Detect which cell encompasses the target text, then output its [X, Y] center coordinate. 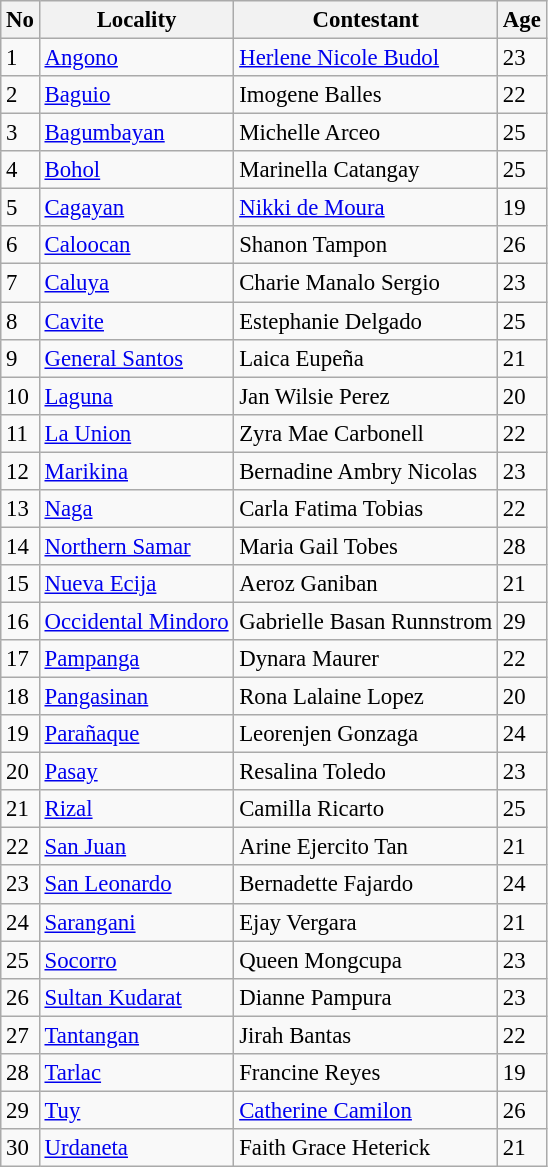
Leorenjen Gonzaga [366, 734]
Bagumbayan [136, 133]
Arine Ejercito Tan [366, 847]
Baguio [136, 95]
Aeroz Ganiban [366, 584]
Charie Manalo Sergio [366, 283]
Marikina [136, 471]
General Santos [136, 358]
Bohol [136, 170]
Age [522, 20]
30 [20, 1148]
Shanon Tampon [366, 245]
9 [20, 358]
Marinella Catangay [366, 170]
Angono [136, 58]
Gabrielle Basan Runnstrom [366, 621]
Contestant [366, 20]
Cagayan [136, 208]
27 [20, 1035]
Imogene Balles [366, 95]
Dynara Maurer [366, 659]
16 [20, 621]
Sarangani [136, 922]
Camilla Ricarto [366, 809]
Parañaque [136, 734]
Laica Eupeña [366, 358]
Bernadette Fajardo [366, 885]
8 [20, 321]
Bernadine Ambry Nicolas [366, 471]
Naga [136, 509]
San Juan [136, 847]
Jirah Bantas [366, 1035]
3 [20, 133]
Occidental Mindoro [136, 621]
Pampanga [136, 659]
7 [20, 283]
Caloocan [136, 245]
Socorro [136, 960]
Nikki de Moura [366, 208]
La Union [136, 433]
Nueva Ecija [136, 584]
Laguna [136, 396]
12 [20, 471]
14 [20, 546]
Sultan Kudarat [136, 997]
11 [20, 433]
10 [20, 396]
Michelle Arceo [366, 133]
San Leonardo [136, 885]
17 [20, 659]
Francine Reyes [366, 1073]
Estephanie Delgado [366, 321]
Caluya [136, 283]
5 [20, 208]
No [20, 20]
Carla Fatima Tobias [366, 509]
Tarlac [136, 1073]
Faith Grace Heterick [366, 1148]
Jan Wilsie Perez [366, 396]
Pasay [136, 772]
Resalina Toledo [366, 772]
Ejay Vergara [366, 922]
Herlene Nicole Budol [366, 58]
Tuy [136, 1110]
Catherine Camilon [366, 1110]
Northern Samar [136, 546]
Urdaneta [136, 1148]
Maria Gail Tobes [366, 546]
Pangasinan [136, 697]
6 [20, 245]
2 [20, 95]
1 [20, 58]
Rizal [136, 809]
Zyra Mae Carbonell [366, 433]
18 [20, 697]
15 [20, 584]
Locality [136, 20]
Tantangan [136, 1035]
13 [20, 509]
Dianne Pampura [366, 997]
Rona Lalaine Lopez [366, 697]
Cavite [136, 321]
4 [20, 170]
Queen Mongcupa [366, 960]
